Pinpoint the cell where the given text exists, returning its (X, Y) midpoint coordinate. 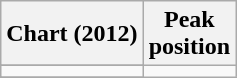
Peakposition (189, 34)
Chart (2012) (72, 34)
